Determine the (x, y) coordinate at the center of the cell enclosing the given text.  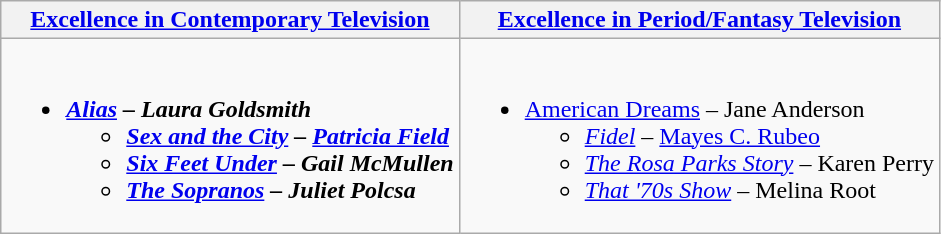
Excellence in Contemporary Television (230, 20)
Alias – Laura GoldsmithSex and the City – Patricia FieldSix Feet Under – Gail McMullenThe Sopranos – Juliet Polcsa (230, 136)
Excellence in Period/Fantasy Television (699, 20)
American Dreams – Jane AndersonFidel – Mayes C. RubeoThe Rosa Parks Story – Karen PerryThat '70s Show – Melina Root (699, 136)
